For the text-containing cell, return its midpoint in [X, Y] coordinate format. 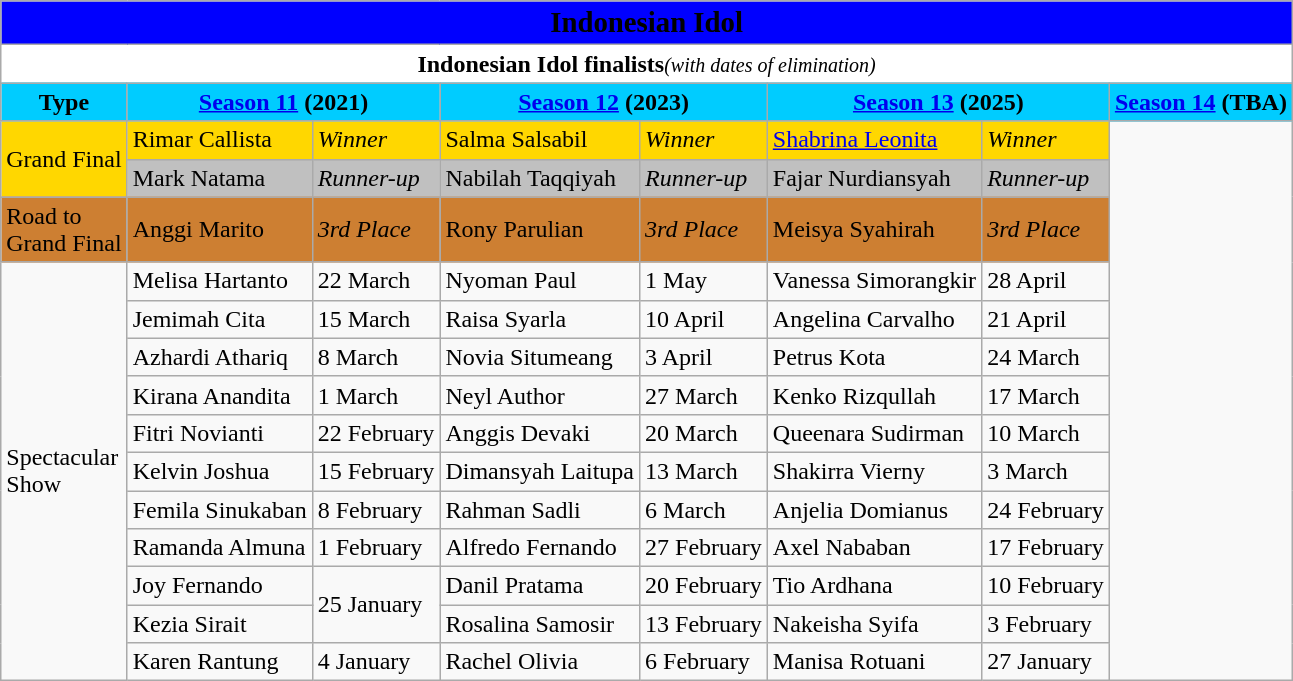
Ramanda Almuna [220, 548]
Danil Pratama [540, 586]
25 January [376, 605]
Kirana Anandita [220, 395]
20 March [704, 433]
Anggis Devaki [540, 433]
1 May [704, 281]
Joy Fernando [220, 586]
Raisa Syarla [540, 319]
27 March [704, 395]
Kelvin Joshua [220, 471]
3 March [1046, 471]
Type [64, 102]
Mark Natama [220, 178]
Neyl Author [540, 395]
Manisa Rotuani [874, 662]
Femila Sinukaban [220, 509]
15 March [376, 319]
4 January [376, 662]
Dimansyah Laitupa [540, 471]
Nakeisha Syifa [874, 624]
22 March [376, 281]
17 March [1046, 395]
20 February [704, 586]
24 March [1046, 357]
Kezia Sirait [220, 624]
10 February [1046, 586]
Petrus Kota [874, 357]
13 March [704, 471]
Queenara Sudirman [874, 433]
3 April [704, 357]
27 February [704, 548]
27 January [1046, 662]
Rachel Olivia [540, 662]
Season 14 (TBA) [1200, 102]
8 February [376, 509]
1 March [376, 395]
10 April [704, 319]
Season 13 (2025) [938, 102]
Shabrina Leonita [874, 140]
Tio Ardhana [874, 586]
Rahman Sadli [540, 509]
Novia Situmeang [540, 357]
Rony Parulian [540, 230]
Fajar Nurdiansyah [874, 178]
Grand Final [64, 159]
SpectacularShow [64, 472]
Indonesian Idol finalists(with dates of elimination) [647, 64]
Indonesian Idol [647, 23]
6 February [704, 662]
Nyoman Paul [540, 281]
Axel Nababan [874, 548]
Meisya Syahirah [874, 230]
24 February [1046, 509]
Karen Rantung [220, 662]
Season 12 (2023) [604, 102]
10 March [1046, 433]
28 April [1046, 281]
Vanessa Simorangkir [874, 281]
Melisa Hartanto [220, 281]
13 February [704, 624]
Alfredo Fernando [540, 548]
Season 11 (2021) [284, 102]
Shakirra Vierny [874, 471]
22 February [376, 433]
Jemimah Cita [220, 319]
8 March [376, 357]
3 February [1046, 624]
Rimar Callista [220, 140]
Azhardi Athariq [220, 357]
Road toGrand Final [64, 230]
21 April [1046, 319]
17 February [1046, 548]
Nabilah Taqqiyah [540, 178]
6 March [704, 509]
15 February [376, 471]
Anjelia Domianus [874, 509]
Rosalina Samosir [540, 624]
Angelina Carvalho [874, 319]
Fitri Novianti [220, 433]
Kenko Rizqullah [874, 395]
1 February [376, 548]
Anggi Marito [220, 230]
Salma Salsabil [540, 140]
